Return the (X, Y) coordinate for the center point of the cell that contains the specified text.  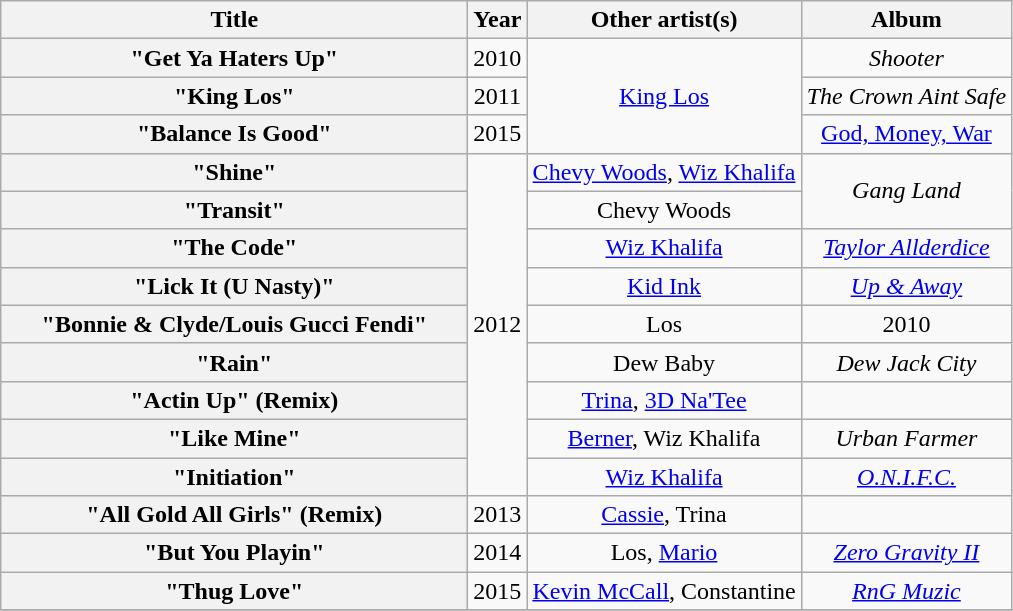
King Los (664, 96)
Gang Land (906, 191)
RnG Muzic (906, 591)
Chevy Woods (664, 210)
"Rain" (234, 362)
Kevin McCall, Constantine (664, 591)
2011 (498, 96)
Los, Mario (664, 553)
Album (906, 20)
O.N.I.F.C. (906, 477)
"The Code" (234, 248)
Urban Farmer (906, 438)
Chevy Woods, Wiz Khalifa (664, 172)
2014 (498, 553)
2012 (498, 324)
Year (498, 20)
"Like Mine" (234, 438)
"Shine" (234, 172)
Shooter (906, 58)
"But You Playin" (234, 553)
2013 (498, 515)
"Balance Is Good" (234, 134)
Los (664, 324)
Dew Baby (664, 362)
"Actin Up" (Remix) (234, 400)
"Initiation" (234, 477)
Zero Gravity II (906, 553)
Title (234, 20)
"Get Ya Haters Up" (234, 58)
Dew Jack City (906, 362)
Trina, 3D Na'Tee (664, 400)
Kid Ink (664, 286)
"King Los" (234, 96)
Other artist(s) (664, 20)
"Thug Love" (234, 591)
God, Money, War (906, 134)
"Lick It (U Nasty)" (234, 286)
"Bonnie & Clyde/Louis Gucci Fendi" (234, 324)
Taylor Allderdice (906, 248)
"Transit" (234, 210)
The Crown Aint Safe (906, 96)
"All Gold All Girls" (Remix) (234, 515)
Up & Away (906, 286)
Berner, Wiz Khalifa (664, 438)
Cassie, Trina (664, 515)
